Scan for the cell matching the given text and deliver its [X, Y] coordinate at center. 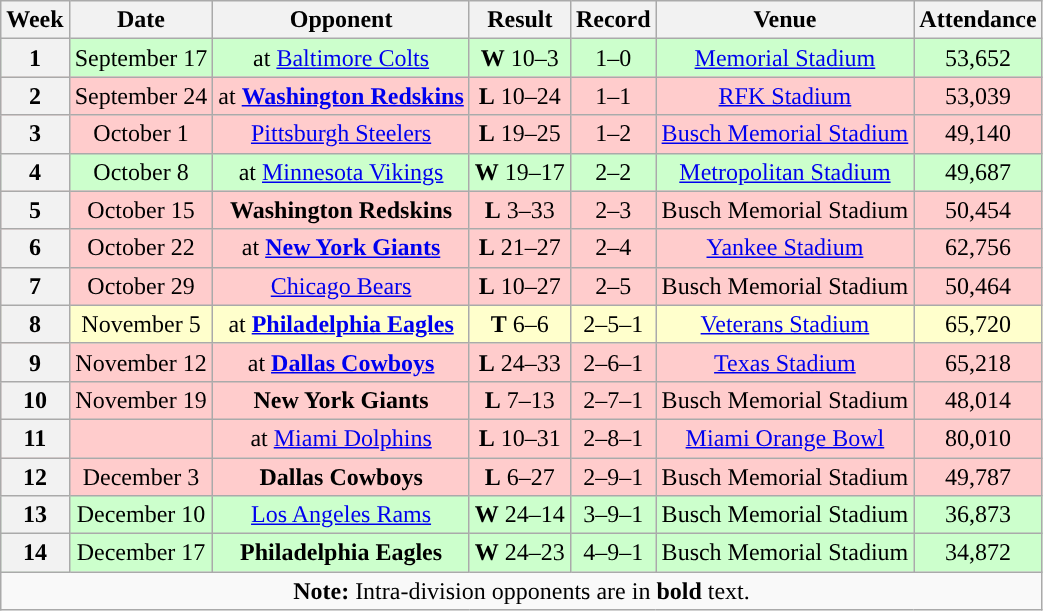
November 19 [141, 400]
34,872 [978, 553]
5 [35, 210]
December 3 [141, 477]
2–5–1 [613, 324]
Record [613, 20]
2–9–1 [613, 477]
80,010 [978, 438]
Pittsburgh Steelers [341, 134]
4–9–1 [613, 553]
September 24 [141, 96]
Venue [785, 20]
2–6–1 [613, 362]
Washington Redskins [341, 210]
14 [35, 553]
1–1 [613, 96]
12 [35, 477]
49,687 [978, 172]
November 12 [141, 362]
Opponent [341, 20]
4 [35, 172]
L 21–27 [520, 248]
3 [35, 134]
2–8–1 [613, 438]
L 3–33 [520, 210]
L 7–13 [520, 400]
October 8 [141, 172]
Metropolitan Stadium [785, 172]
13 [35, 515]
October 1 [141, 134]
62,756 [978, 248]
L 6–27 [520, 477]
at Minnesota Vikings [341, 172]
53,039 [978, 96]
2–5 [613, 286]
3–9–1 [613, 515]
2–4 [613, 248]
65,218 [978, 362]
10 [35, 400]
Chicago Bears [341, 286]
2–3 [613, 210]
36,873 [978, 515]
1–0 [613, 58]
Result [520, 20]
Dallas Cowboys [341, 477]
48,014 [978, 400]
L 10–24 [520, 96]
11 [35, 438]
October 22 [141, 248]
L 24–33 [520, 362]
October 29 [141, 286]
1 [35, 58]
W 24–23 [520, 553]
December 17 [141, 553]
Note: Intra-division opponents are in bold text. [522, 591]
50,454 [978, 210]
1–2 [613, 134]
Date [141, 20]
at Dallas Cowboys [341, 362]
W 10–3 [520, 58]
2 [35, 96]
Philadelphia Eagles [341, 553]
December 10 [141, 515]
2–2 [613, 172]
49,140 [978, 134]
Veterans Stadium [785, 324]
at New York Giants [341, 248]
Texas Stadium [785, 362]
2–7–1 [613, 400]
53,652 [978, 58]
RFK Stadium [785, 96]
Yankee Stadium [785, 248]
65,720 [978, 324]
October 15 [141, 210]
6 [35, 248]
Miami Orange Bowl [785, 438]
9 [35, 362]
at Washington Redskins [341, 96]
L 10–27 [520, 286]
W 24–14 [520, 515]
at Baltimore Colts [341, 58]
Los Angeles Rams [341, 515]
New York Giants [341, 400]
8 [35, 324]
L 10–31 [520, 438]
September 17 [141, 58]
Week [35, 20]
T 6–6 [520, 324]
Attendance [978, 20]
L 19–25 [520, 134]
50,464 [978, 286]
November 5 [141, 324]
at Miami Dolphins [341, 438]
Memorial Stadium [785, 58]
at Philadelphia Eagles [341, 324]
W 19–17 [520, 172]
7 [35, 286]
49,787 [978, 477]
